Search for the cell housing the specified text and yield its (x, y) center coordinate. 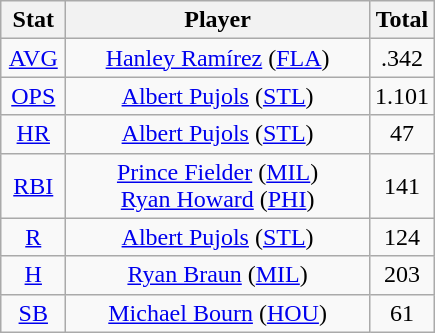
124 (402, 237)
1.101 (402, 96)
Total (402, 20)
Prince Fielder (MIL)Ryan Howard (PHI) (218, 186)
47 (402, 134)
HR (34, 134)
R (34, 237)
H (34, 275)
SB (34, 313)
61 (402, 313)
Stat (34, 20)
Player (218, 20)
OPS (34, 96)
141 (402, 186)
Michael Bourn (HOU) (218, 313)
203 (402, 275)
AVG (34, 58)
Hanley Ramírez (FLA) (218, 58)
RBI (34, 186)
.342 (402, 58)
Ryan Braun (MIL) (218, 275)
